Return the (X, Y) coordinate for the center point of the cell that contains the specified text.  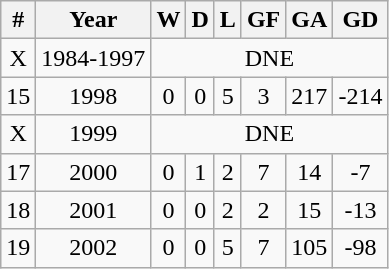
-7 (360, 172)
GD (360, 20)
1 (200, 172)
2001 (94, 210)
-214 (360, 96)
D (200, 20)
18 (18, 210)
# (18, 20)
-98 (360, 248)
217 (310, 96)
GA (310, 20)
-13 (360, 210)
19 (18, 248)
Year (94, 20)
1998 (94, 96)
105 (310, 248)
14 (310, 172)
W (168, 20)
1984-1997 (94, 58)
2000 (94, 172)
17 (18, 172)
2002 (94, 248)
1999 (94, 134)
3 (263, 96)
GF (263, 20)
L (228, 20)
